Capture the cell that displays the provided text and extract its (X, Y) central coordinate. 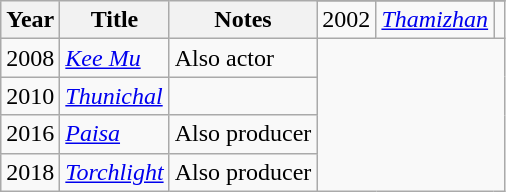
Also actor (243, 58)
Torchlight (114, 172)
2010 (30, 96)
2002 (346, 20)
Notes (243, 20)
Title (114, 20)
2016 (30, 134)
Thunichal (114, 96)
Thamizhan (435, 20)
2008 (30, 58)
2018 (30, 172)
Year (30, 20)
Paisa (114, 134)
Kee Mu (114, 58)
